Search for the cell housing the specified text and yield its (x, y) center coordinate. 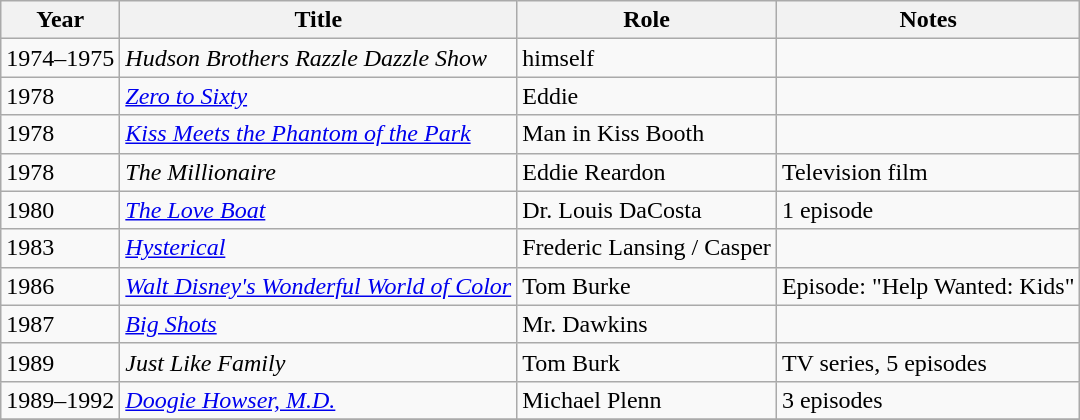
1989 (60, 362)
1983 (60, 248)
Title (318, 20)
The Millionaire (318, 172)
Man in Kiss Booth (647, 134)
Doogie Howser, M.D. (318, 400)
Television film (928, 172)
1989–1992 (60, 400)
1986 (60, 286)
Eddie (647, 96)
himself (647, 58)
Eddie Reardon (647, 172)
The Love Boat (318, 210)
Notes (928, 20)
Year (60, 20)
Walt Disney's Wonderful World of Color (318, 286)
Just Like Family (318, 362)
1987 (60, 324)
Role (647, 20)
Tom Burk (647, 362)
Hudson Brothers Razzle Dazzle Show (318, 58)
1980 (60, 210)
Hysterical (318, 248)
Kiss Meets the Phantom of the Park (318, 134)
Dr. Louis DaCosta (647, 210)
Episode: "Help Wanted: Kids" (928, 286)
Frederic Lansing / Casper (647, 248)
1974–1975 (60, 58)
Big Shots (318, 324)
Zero to Sixty (318, 96)
Mr. Dawkins (647, 324)
3 episodes (928, 400)
TV series, 5 episodes (928, 362)
1 episode (928, 210)
Michael Plenn (647, 400)
Tom Burke (647, 286)
